Pinpoint the cell where the given text exists, returning its (X, Y) midpoint coordinate. 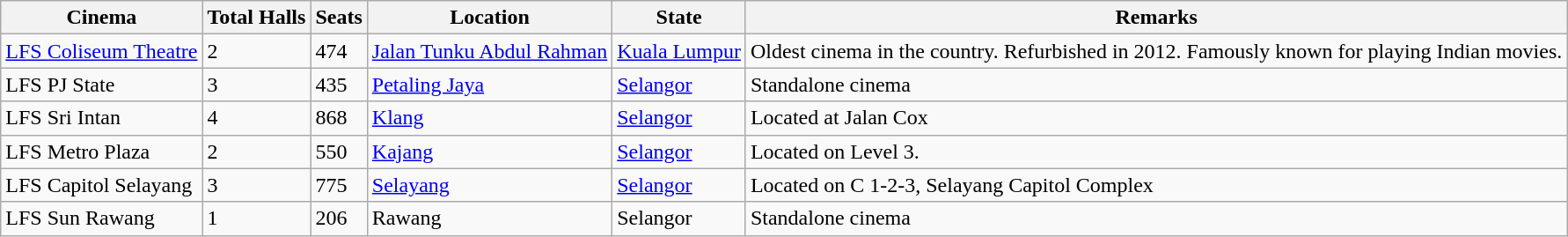
474 (339, 51)
1 (257, 218)
Kajang (489, 152)
Rawang (489, 218)
Located on Level 3. (1156, 152)
Oldest cinema in the country. Refurbished in 2012. Famously known for playing Indian movies. (1156, 51)
Remarks (1156, 18)
206 (339, 218)
Located on C 1-2-3, Selayang Capitol Complex (1156, 185)
Seats (339, 18)
Cinema (102, 18)
LFS Sun Rawang (102, 218)
LFS Metro Plaza (102, 152)
Total Halls (257, 18)
LFS PJ State (102, 85)
LFS Coliseum Theatre (102, 51)
Located at Jalan Cox (1156, 118)
Location (489, 18)
4 (257, 118)
435 (339, 85)
State (679, 18)
868 (339, 118)
LFS Capitol Selayang (102, 185)
Jalan Tunku Abdul Rahman (489, 51)
Petaling Jaya (489, 85)
Klang (489, 118)
Selayang (489, 185)
LFS Sri Intan (102, 118)
Kuala Lumpur (679, 51)
550 (339, 152)
775 (339, 185)
